Search for the cell housing the specified text and yield its (X, Y) center coordinate. 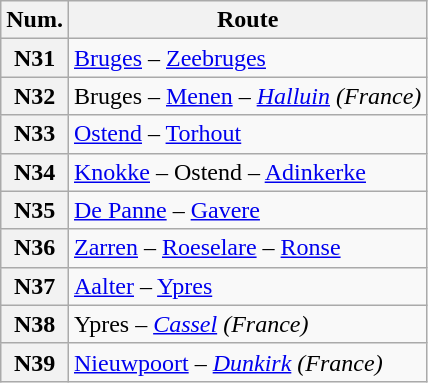
Num. (35, 20)
Knokke – Ostend – Adinkerke (247, 172)
N32 (35, 96)
N37 (35, 286)
Zarren – Roeselare – Ronse (247, 248)
Aalter – Ypres (247, 286)
Ypres – Cassel (France) (247, 324)
N36 (35, 248)
N39 (35, 362)
N33 (35, 134)
Ostend – Torhout (247, 134)
N35 (35, 210)
Bruges – Menen – Halluin (France) (247, 96)
N34 (35, 172)
De Panne – Gavere (247, 210)
N31 (35, 58)
N38 (35, 324)
Nieuwpoort – Dunkirk (France) (247, 362)
Route (247, 20)
Bruges – Zeebruges (247, 58)
